Return the [x, y] coordinate for the center point of the cell that contains the specified text.  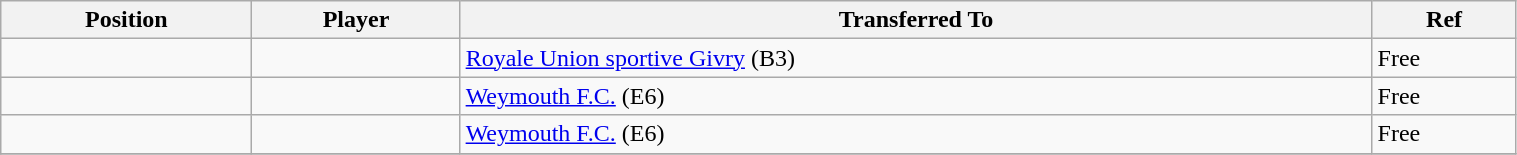
Royale Union sportive Givry (B3) [916, 58]
Transferred To [916, 20]
Position [126, 20]
Player [356, 20]
Ref [1444, 20]
